Provide the (x, y) coordinate of the cell's center where the given text is located.  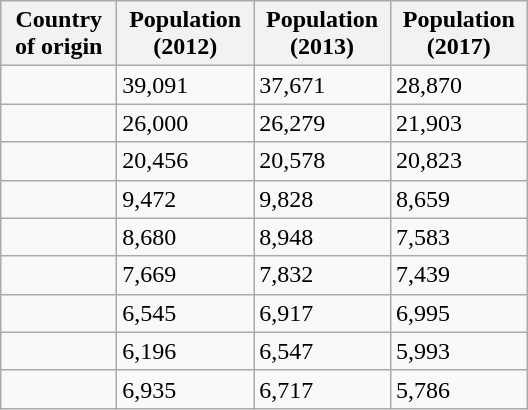
Population (2017) (458, 34)
5,993 (458, 351)
20,456 (186, 161)
6,917 (322, 313)
5,786 (458, 389)
9,828 (322, 199)
28,870 (458, 85)
6,935 (186, 389)
20,823 (458, 161)
8,948 (322, 237)
6,196 (186, 351)
7,832 (322, 275)
Population (2012) (186, 34)
39,091 (186, 85)
20,578 (322, 161)
7,669 (186, 275)
Country of origin (59, 34)
9,472 (186, 199)
37,671 (322, 85)
26,000 (186, 123)
8,659 (458, 199)
21,903 (458, 123)
7,439 (458, 275)
6,545 (186, 313)
26,279 (322, 123)
6,717 (322, 389)
7,583 (458, 237)
6,547 (322, 351)
6,995 (458, 313)
Population (2013) (322, 34)
8,680 (186, 237)
